Find where the given text appears and provide that cell's center as [x, y] coordinate. 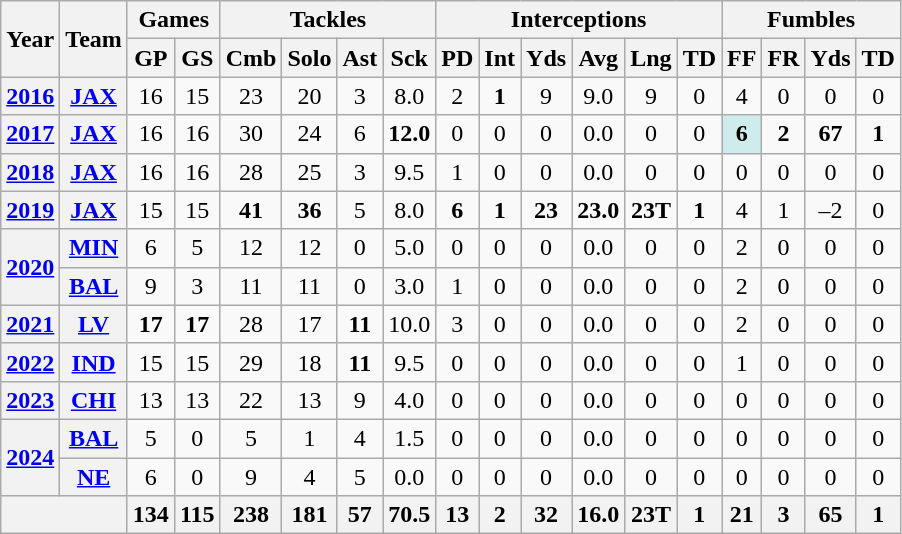
Year [30, 39]
12.0 [410, 134]
2021 [30, 324]
3.0 [410, 286]
2024 [30, 457]
134 [150, 515]
238 [251, 515]
Cmb [251, 58]
Int [500, 58]
29 [251, 362]
22 [251, 400]
21 [742, 515]
25 [310, 172]
Sck [410, 58]
181 [310, 515]
LV [94, 324]
65 [830, 515]
FR [784, 58]
70.5 [410, 515]
32 [546, 515]
115 [197, 515]
GP [150, 58]
2020 [30, 267]
Interceptions [579, 20]
57 [360, 515]
2022 [30, 362]
PD [458, 58]
18 [310, 362]
MIN [94, 248]
4.0 [410, 400]
41 [251, 210]
Ast [360, 58]
Games [174, 20]
23.0 [598, 210]
IND [94, 362]
2017 [30, 134]
Lng [651, 58]
Avg [598, 58]
FF [742, 58]
GS [197, 58]
2018 [30, 172]
–2 [830, 210]
NE [94, 477]
10.0 [410, 324]
2023 [30, 400]
30 [251, 134]
1.5 [410, 438]
67 [830, 134]
Tackles [328, 20]
5.0 [410, 248]
Fumbles [812, 20]
24 [310, 134]
Team [94, 39]
CHI [94, 400]
36 [310, 210]
2016 [30, 96]
9.0 [598, 96]
Solo [310, 58]
20 [310, 96]
2019 [30, 210]
16.0 [598, 515]
